Search for the cell housing the specified text and yield its (x, y) center coordinate. 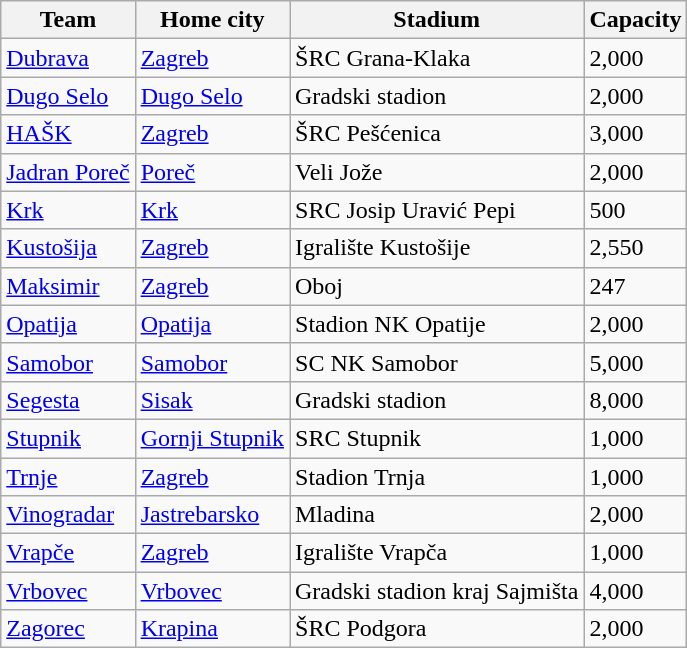
SC NK Samobor (437, 362)
Trnje (68, 477)
247 (636, 286)
Stupnik (68, 438)
Igralište Vrapča (437, 553)
Home city (212, 20)
Jadran Poreč (68, 172)
Sisak (212, 400)
Team (68, 20)
Capacity (636, 20)
HAŠK (68, 134)
3,000 (636, 134)
4,000 (636, 591)
SRC Stupnik (437, 438)
Kustošija (68, 248)
Veli Jože (437, 172)
ŠRC Podgora (437, 629)
Vinogradar (68, 515)
Maksimir (68, 286)
Poreč (212, 172)
Zagorec (68, 629)
ŠRC Grana-Klaka (437, 58)
Dubrava (68, 58)
Gradski stadion kraj Sajmišta (437, 591)
8,000 (636, 400)
Oboj (437, 286)
Stadion NK Opatije (437, 324)
Vrapče (68, 553)
Krapina (212, 629)
Stadion Trnja (437, 477)
500 (636, 210)
Jastrebarsko (212, 515)
Stadium (437, 20)
Gornji Stupnik (212, 438)
Segesta (68, 400)
ŠRC Pešćenica (437, 134)
5,000 (636, 362)
Mladina (437, 515)
Igralište Kustošije (437, 248)
SRC Josip Uravić Pepi (437, 210)
2,550 (636, 248)
